Return (x, y) of the center of cell containing provided text 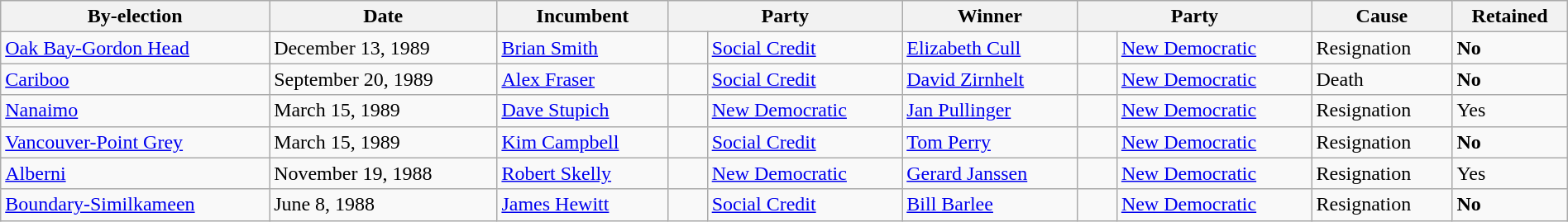
By-election (136, 17)
Incumbent (582, 17)
Retained (1510, 17)
Bill Barlee (990, 205)
Cause (1382, 17)
Elizabeth Cull (990, 48)
Jan Pullinger (990, 111)
James Hewitt (582, 205)
Cariboo (136, 79)
Boundary-Similkameen (136, 205)
November 19, 1988 (384, 173)
Winner (990, 17)
Kim Campbell (582, 142)
Dave Stupich (582, 111)
Gerard Janssen (990, 173)
Vancouver-Point Grey (136, 142)
David Zirnhelt (990, 79)
Date (384, 17)
Oak Bay-Gordon Head (136, 48)
Nanaimo (136, 111)
Tom Perry (990, 142)
Alex Fraser (582, 79)
Robert Skelly (582, 173)
Alberni (136, 173)
June 8, 1988 (384, 205)
Death (1382, 79)
Brian Smith (582, 48)
September 20, 1989 (384, 79)
December 13, 1989 (384, 48)
